Capture the cell that displays the provided text and extract its (x, y) central coordinate. 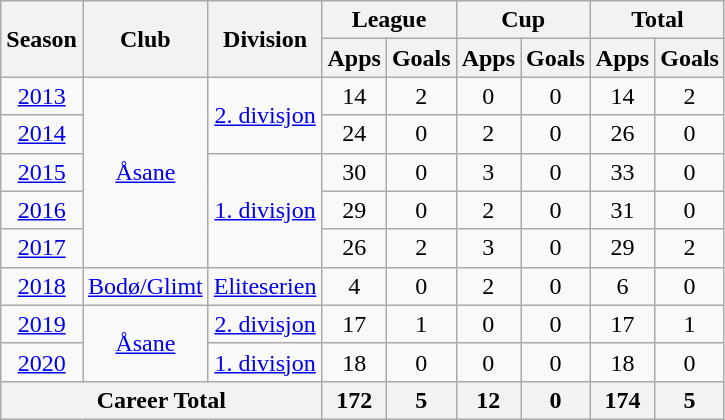
31 (622, 210)
2019 (42, 324)
Division (265, 39)
2014 (42, 134)
2016 (42, 210)
12 (488, 400)
Total (657, 20)
33 (622, 172)
6 (622, 286)
2015 (42, 172)
24 (354, 134)
2017 (42, 248)
Season (42, 39)
League (389, 20)
2013 (42, 96)
2018 (42, 286)
4 (354, 286)
Career Total (162, 400)
172 (354, 400)
Cup (523, 20)
174 (622, 400)
Eliteserien (265, 286)
30 (354, 172)
Bodø/Glimt (145, 286)
2020 (42, 362)
Club (145, 39)
